Pinpoint the cell where the given text exists, returning its [x, y] midpoint coordinate. 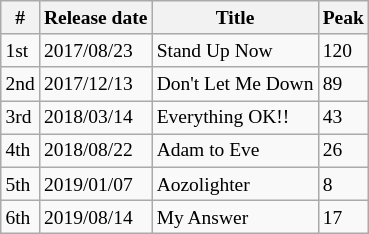
43 [343, 118]
26 [343, 150]
3rd [20, 118]
4th [20, 150]
Peak [343, 18]
2017/08/23 [96, 50]
My Answer [235, 216]
2019/08/14 [96, 216]
Stand Up Now [235, 50]
1st [20, 50]
2019/01/07 [96, 184]
# [20, 18]
2018/08/22 [96, 150]
2nd [20, 84]
Title [235, 18]
Don't Let Me Down [235, 84]
120 [343, 50]
Adam to Eve [235, 150]
5th [20, 184]
Everything OK!! [235, 118]
2018/03/14 [96, 118]
89 [343, 84]
17 [343, 216]
2017/12/13 [96, 84]
Release date [96, 18]
8 [343, 184]
Aozolighter [235, 184]
6th [20, 216]
